Return [X, Y] of the center of cell containing provided text 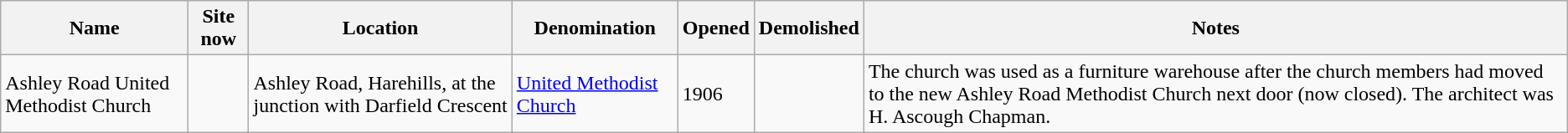
Site now [219, 28]
Demolished [809, 28]
Opened [715, 28]
Ashley Road United Methodist Church [95, 94]
1906 [715, 94]
Ashley Road, Harehills, at the junction with Darfield Crescent [380, 94]
Denomination [595, 28]
Name [95, 28]
Notes [1215, 28]
United Methodist Church [595, 94]
Location [380, 28]
